Detect which cell encompasses the target text, then output its [X, Y] center coordinate. 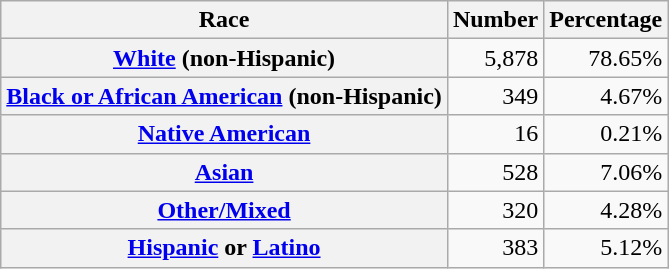
528 [495, 172]
16 [495, 134]
5,878 [495, 58]
4.28% [606, 210]
320 [495, 210]
78.65% [606, 58]
Black or African American (non-Hispanic) [224, 96]
0.21% [606, 134]
383 [495, 248]
Number [495, 20]
4.67% [606, 96]
Percentage [606, 20]
7.06% [606, 172]
Native American [224, 134]
Other/Mixed [224, 210]
Race [224, 20]
5.12% [606, 248]
White (non-Hispanic) [224, 58]
Asian [224, 172]
Hispanic or Latino [224, 248]
349 [495, 96]
